Search for the cell housing the specified text and yield its [x, y] center coordinate. 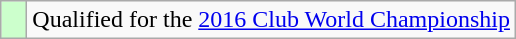
Qualified for the 2016 Club World Championship [272, 20]
